Return the (x, y) coordinate for the center point of the cell that contains the specified text.  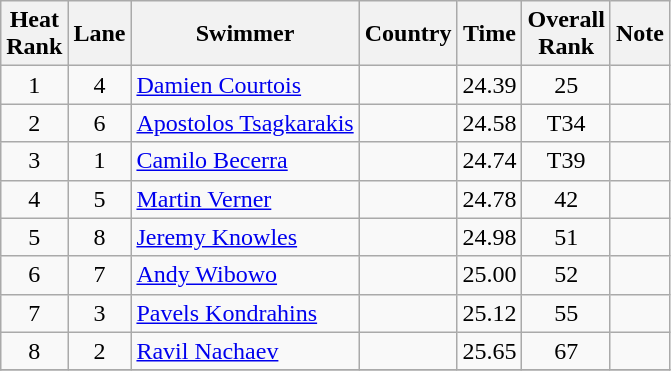
24.74 (490, 161)
Andy Wibowo (245, 275)
25.12 (490, 313)
T39 (566, 161)
55 (566, 313)
24.78 (490, 199)
24.39 (490, 85)
Pavels Kondrahins (245, 313)
25.65 (490, 351)
Note (640, 34)
Jeremy Knowles (245, 237)
42 (566, 199)
Heat Rank (34, 34)
Country (408, 34)
52 (566, 275)
T34 (566, 123)
Damien Courtois (245, 85)
25 (566, 85)
Martin Verner (245, 199)
Apostolos Tsagkarakis (245, 123)
Swimmer (245, 34)
24.98 (490, 237)
Ravil Nachaev (245, 351)
24.58 (490, 123)
51 (566, 237)
67 (566, 351)
25.00 (490, 275)
Lane (100, 34)
OverallRank (566, 34)
Time (490, 34)
Camilo Becerra (245, 161)
